Determine the [x, y] coordinate at the center of the cell enclosing the given text.  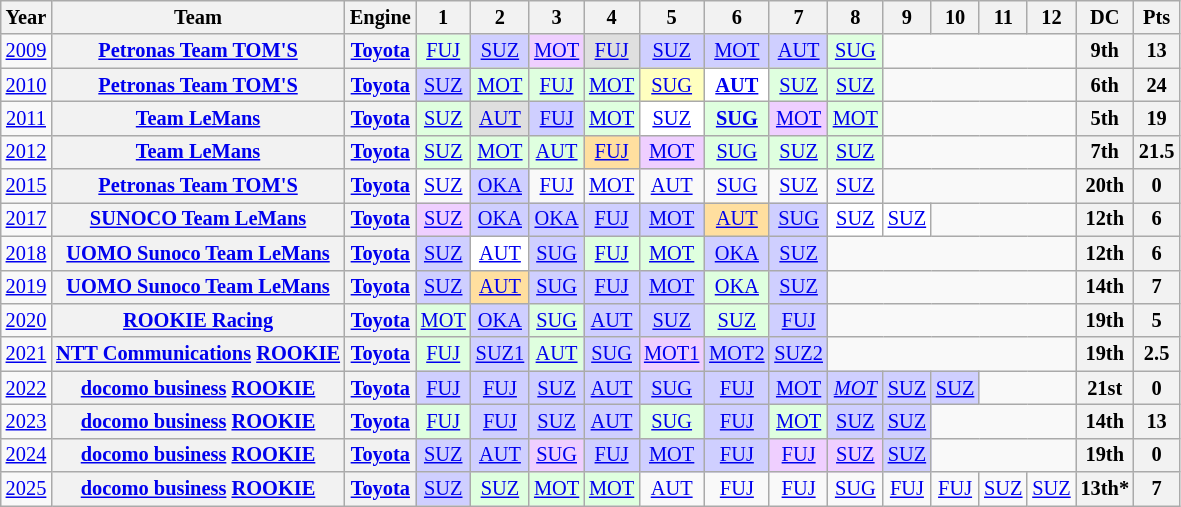
21st [1105, 388]
5th [1105, 118]
21.5 [1156, 152]
Engine [380, 17]
10 [955, 17]
2023 [26, 421]
2009 [26, 51]
20th [1105, 186]
MOT2 [736, 354]
24 [1156, 85]
2019 [26, 287]
3 [556, 17]
SUNOCO Team LeMans [198, 219]
9th [1105, 51]
2020 [26, 320]
2024 [26, 455]
9 [907, 17]
11 [1003, 17]
8 [856, 17]
6th [1105, 85]
Year [26, 17]
12 [1051, 17]
2012 [26, 152]
2011 [26, 118]
19 [1156, 118]
2021 [26, 354]
MOT1 [672, 354]
2018 [26, 253]
2022 [26, 388]
2015 [26, 186]
Team [198, 17]
DC [1105, 17]
NTT Communications ROOKIE [198, 354]
SUZ2 [798, 354]
1 [444, 17]
Pts [1156, 17]
2025 [26, 489]
13th* [1105, 489]
ROOKIE Racing [198, 320]
SUZ1 [500, 354]
2 [500, 17]
2.5 [1156, 354]
7th [1105, 152]
4 [612, 17]
2010 [26, 85]
2017 [26, 219]
